Extract the (x, y) coordinate from the center of the cell holding the provided text.  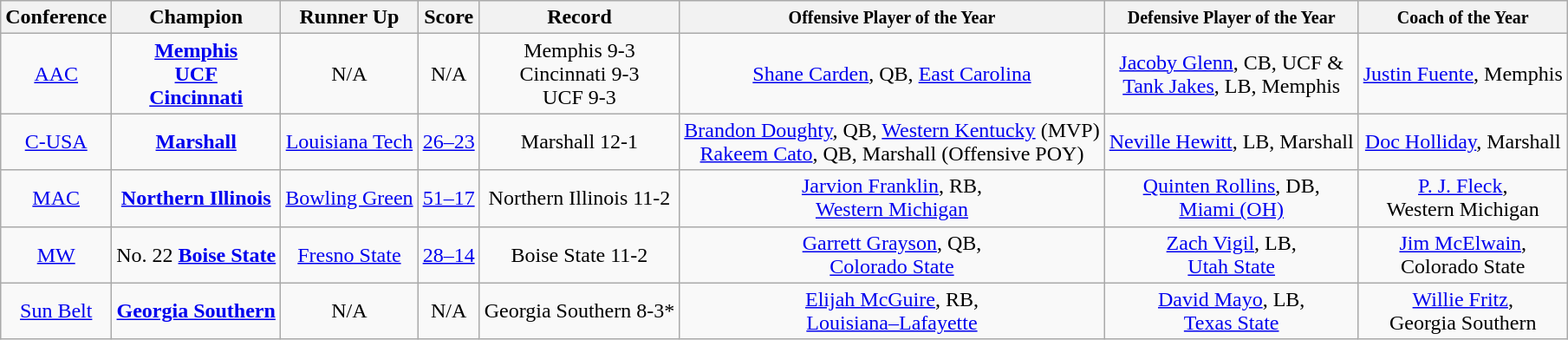
Quinten Rollins, DB, Miami (OH) (1231, 198)
Sun Belt (56, 311)
Marshall 12-1 (579, 142)
Marshall (196, 142)
Champion (196, 17)
Shane Carden, QB, East Carolina (892, 74)
Willie Fritz, Georgia Southern (1463, 311)
Offensive Player of the Year (892, 17)
Justin Fuente, Memphis (1463, 74)
Jarvion Franklin, RB, Western Michigan (892, 198)
Brandon Doughty, QB, Western Kentucky (MVP)Rakeem Cato, QB, Marshall (Offensive POY) (892, 142)
Georgia Southern 8-3* (579, 311)
Record (579, 17)
No. 22 Boise State (196, 255)
Boise State 11-2 (579, 255)
26–23 (449, 142)
Runner Up (349, 17)
Louisiana Tech (349, 142)
Northern Illinois (196, 198)
Elijah McGuire, RB, Louisiana–Lafayette (892, 311)
51–17 (449, 198)
Memphis 9-3 Cincinnati 9-3 UCF 9-3 (579, 74)
Zach Vigil, LB, Utah State (1231, 255)
MAC (56, 198)
Neville Hewitt, LB, Marshall (1231, 142)
MW (56, 255)
Garrett Grayson, QB, Colorado State (892, 255)
AAC (56, 74)
Coach of the Year (1463, 17)
Jacoby Glenn, CB, UCF &Tank Jakes, LB, Memphis (1231, 74)
P. J. Fleck, Western Michigan (1463, 198)
Doc Holliday, Marshall (1463, 142)
Defensive Player of the Year (1231, 17)
David Mayo, LB, Texas State (1231, 311)
Bowling Green (349, 198)
MemphisUCFCincinnati (196, 74)
C-USA (56, 142)
Jim McElwain, Colorado State (1463, 255)
Georgia Southern (196, 311)
Score (449, 17)
Northern Illinois 11-2 (579, 198)
Fresno State (349, 255)
28–14 (449, 255)
Conference (56, 17)
